Search for the cell housing the specified text and yield its (X, Y) center coordinate. 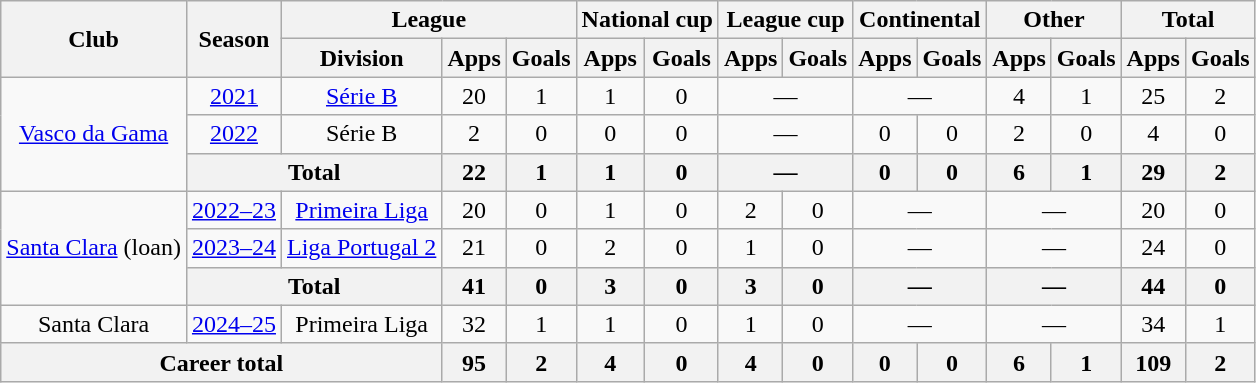
24 (1153, 248)
Santa Clara (loan) (94, 248)
41 (474, 286)
2024–25 (234, 324)
2021 (234, 96)
2023–24 (234, 248)
Club (94, 39)
21 (474, 248)
95 (474, 362)
Santa Clara (94, 324)
League (428, 20)
109 (1153, 362)
League cup (785, 20)
2022 (234, 134)
National cup (647, 20)
Continental (920, 20)
22 (474, 172)
Career total (222, 362)
34 (1153, 324)
25 (1153, 96)
Liga Portugal 2 (361, 248)
Vasco da Gama (94, 134)
Other (1054, 20)
29 (1153, 172)
44 (1153, 286)
Season (234, 39)
2022–23 (234, 210)
Division (361, 58)
32 (474, 324)
